Find where the given text appears and provide that cell's center as [x, y] coordinate. 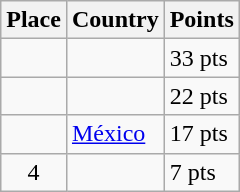
Points [202, 20]
33 pts [202, 58]
Country [115, 20]
4 [34, 172]
17 pts [202, 134]
México [115, 134]
Place [34, 20]
22 pts [202, 96]
7 pts [202, 172]
